Extract the (x, y) coordinate from the center of the cell holding the provided text.  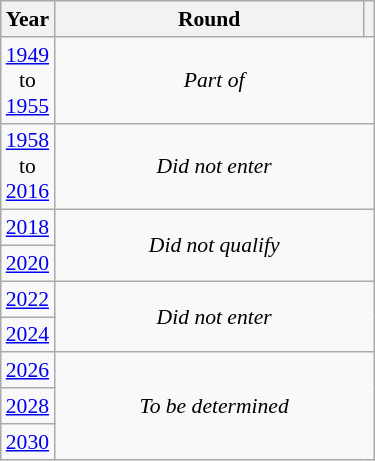
2030 (28, 442)
Part of (214, 80)
2024 (28, 335)
To be determined (214, 406)
2026 (28, 371)
Did not qualify (214, 246)
Round (209, 19)
2018 (28, 228)
2020 (28, 264)
Year (28, 19)
1958to2016 (28, 166)
1949to1955 (28, 80)
2028 (28, 406)
2022 (28, 299)
